Return (x, y) of the center of cell containing provided text 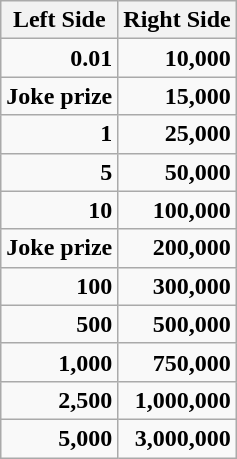
10 (60, 210)
1,000,000 (177, 400)
2,500 (60, 400)
1,000 (60, 362)
1 (60, 134)
Left Side (60, 20)
0.01 (60, 58)
3,000,000 (177, 438)
25,000 (177, 134)
5 (60, 172)
500,000 (177, 324)
200,000 (177, 248)
300,000 (177, 286)
100,000 (177, 210)
500 (60, 324)
750,000 (177, 362)
50,000 (177, 172)
Right Side (177, 20)
15,000 (177, 96)
100 (60, 286)
5,000 (60, 438)
10,000 (177, 58)
